Output the (X, Y) coordinate of the center of the cell containing the given text.  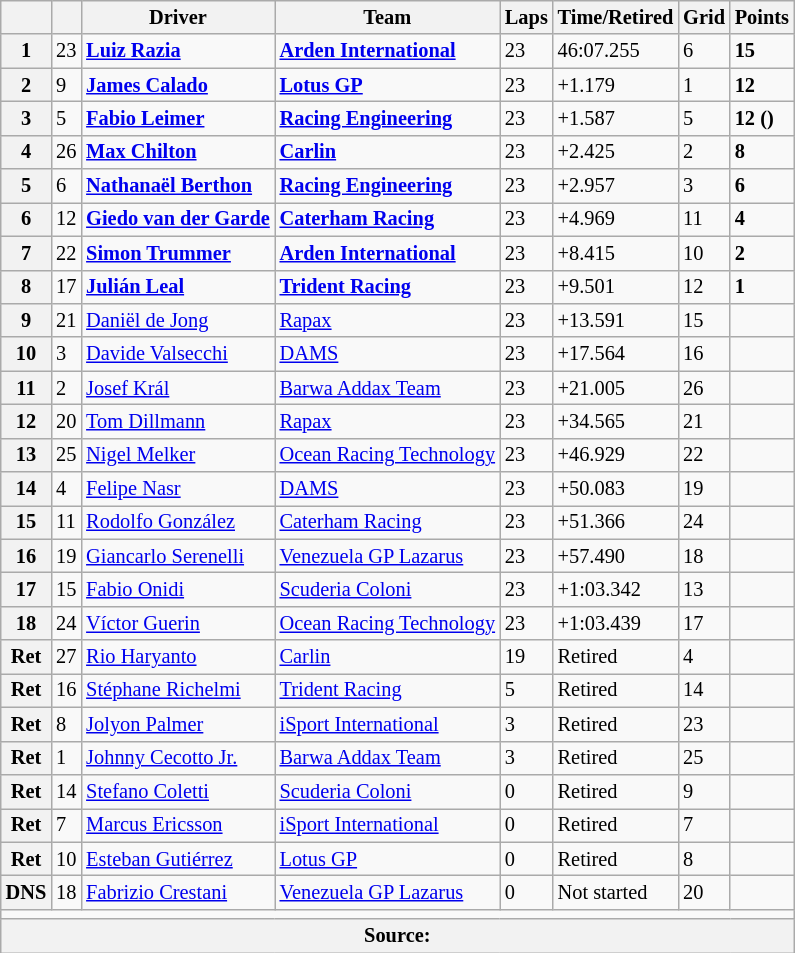
+21.005 (616, 388)
Nigel Melker (178, 455)
+1.587 (616, 118)
Time/Retired (616, 17)
Davide Valsecchi (178, 354)
Nathanaël Berthon (178, 186)
Víctor Guerin (178, 623)
Stéphane Richelmi (178, 690)
12 () (762, 118)
Fabio Onidi (178, 589)
DNS (26, 892)
Laps (526, 17)
27 (66, 657)
+8.415 (616, 253)
Stefano Coletti (178, 791)
Not started (616, 892)
+51.366 (616, 522)
Max Chilton (178, 152)
+46.929 (616, 455)
Team (388, 17)
+50.083 (616, 489)
Jolyon Palmer (178, 724)
Luiz Razia (178, 51)
+34.565 (616, 421)
Driver (178, 17)
+1:03.439 (616, 623)
Grid (704, 17)
+1.179 (616, 85)
+13.591 (616, 320)
+2.957 (616, 186)
Fabrizio Crestani (178, 892)
+57.490 (616, 556)
Giedo van der Garde (178, 219)
Felipe Nasr (178, 489)
Tom Dillmann (178, 421)
Rio Haryanto (178, 657)
Johnny Cecotto Jr. (178, 758)
Julián Leal (178, 287)
Esteban Gutiérrez (178, 859)
Source: (398, 936)
+17.564 (616, 354)
Daniël de Jong (178, 320)
Rodolfo González (178, 522)
Simon Trummer (178, 253)
James Calado (178, 85)
+2.425 (616, 152)
+4.969 (616, 219)
+1:03.342 (616, 589)
+9.501 (616, 287)
Josef Král (178, 388)
46:07.255 (616, 51)
Marcus Ericsson (178, 825)
Points (762, 17)
Fabio Leimer (178, 118)
Giancarlo Serenelli (178, 556)
